Identify which cell holds the provided text, then report its [x, y] central coordinate. 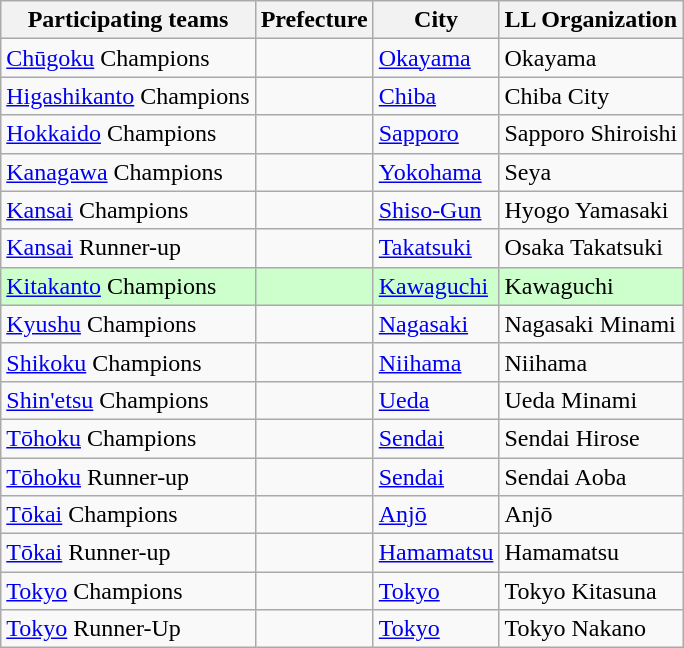
Osaka Takatsuki [591, 248]
City [436, 20]
LL Organization [591, 20]
Nagasaki Minami [591, 324]
Tokyo Nakano [591, 629]
Higashikanto Champions [128, 96]
Kansai Champions [128, 210]
Chūgoku Champions [128, 58]
Shikoku Champions [128, 362]
Seya [591, 172]
Tokyo Runner-Up [128, 629]
Kyushu Champions [128, 324]
Hyogo Yamasaki [591, 210]
Tōhoku Champions [128, 438]
Takatsuki [436, 248]
Tokyo Kitasuna [591, 591]
Shin'etsu Champions [128, 400]
Sapporo Shiroishi [591, 134]
Tōhoku Runner-up [128, 477]
Nagasaki [436, 324]
Yokohama [436, 172]
Shiso-Gun [436, 210]
Kanagawa Champions [128, 172]
Sapporo [436, 134]
Tōkai Runner-up [128, 553]
Chiba [436, 96]
Tokyo Champions [128, 591]
Sendai Aoba [591, 477]
Sendai Hirose [591, 438]
Tōkai Champions [128, 515]
Ueda [436, 400]
Ueda Minami [591, 400]
Kansai Runner-up [128, 248]
Kitakanto Champions [128, 286]
Chiba City [591, 96]
Prefecture [314, 20]
Hokkaido Champions [128, 134]
Participating teams [128, 20]
